Scan for the cell matching the given text and deliver its [X, Y] coordinate at center. 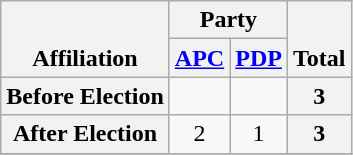
Party [228, 20]
PDP [259, 58]
1 [259, 134]
Total [319, 39]
2 [199, 134]
Before Election [86, 96]
Affiliation [86, 39]
After Election [86, 134]
APC [199, 58]
